Search for the cell housing the specified text and yield its [x, y] center coordinate. 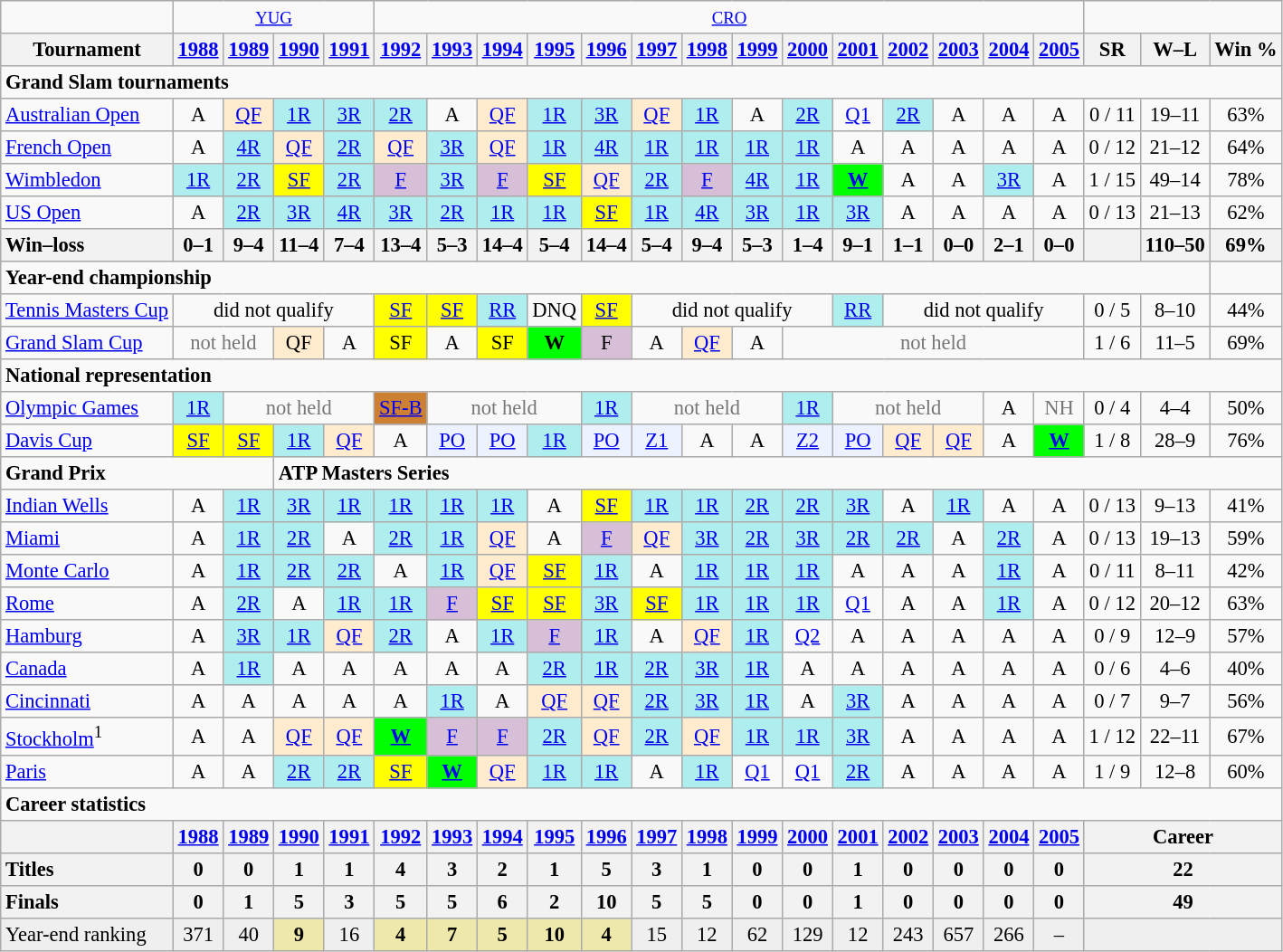
7–4 [349, 245]
Paris [87, 772]
National representation [641, 376]
Olympic Games [87, 408]
78% [1246, 180]
12–8 [1174, 772]
0 / 6 [1112, 669]
6 [502, 902]
21–13 [1174, 213]
11–4 [299, 245]
Tournament [87, 50]
Indian Wells [87, 506]
0 / 4 [1112, 408]
9–1 [858, 245]
8–11 [1174, 571]
Stockholm1 [87, 737]
W–L [1174, 50]
4–4 [1174, 408]
Career statistics [641, 804]
19–11 [1174, 115]
57% [1246, 636]
20–12 [1174, 604]
19–13 [1174, 538]
SF-B [401, 408]
1 / 9 [1112, 772]
16 [349, 935]
67% [1246, 737]
Monte Carlo [87, 571]
7 [452, 935]
9–7 [1174, 701]
9 [299, 935]
56% [1246, 701]
40% [1246, 669]
1 / 15 [1112, 180]
1 / 8 [1112, 441]
0 / 5 [1112, 310]
Rome [87, 604]
Win–loss [87, 245]
Year-end ranking [87, 935]
21–12 [1174, 148]
59% [1246, 538]
US Open [87, 213]
15 [657, 935]
CRO [729, 17]
9–13 [1174, 506]
Hamburg [87, 636]
62 [757, 935]
Z1 [657, 441]
Grand Slam tournaments [641, 82]
1 / 12 [1112, 737]
50% [1246, 408]
– [1060, 935]
62% [1246, 213]
Z2 [808, 441]
4–6 [1174, 669]
49 [1183, 902]
1 / 6 [1112, 343]
SR [1112, 50]
13–4 [401, 245]
1–1 [908, 245]
Canada [87, 669]
129 [808, 935]
12–9 [1174, 636]
2–1 [1009, 245]
0 / 7 [1112, 701]
ATP Masters Series [777, 473]
NH [1060, 408]
243 [908, 935]
28–9 [1174, 441]
Davis Cup [87, 441]
49–14 [1174, 180]
22 [1183, 870]
Finals [87, 902]
76% [1246, 441]
Win % [1246, 50]
YUG [273, 17]
266 [1009, 935]
60% [1246, 772]
Miami [87, 538]
11–5 [1174, 343]
0–1 [198, 245]
371 [198, 935]
44% [1246, 310]
Grand Slam Cup [87, 343]
Australian Open [87, 115]
French Open [87, 148]
64% [1246, 148]
DNQ [554, 310]
1–4 [808, 245]
Tennis Masters Cup [87, 310]
0 / 9 [1112, 636]
42% [1246, 571]
41% [1246, 506]
657 [959, 935]
Q2 [808, 636]
Career [1183, 837]
8–10 [1174, 310]
Year-end championship [605, 278]
Wimbledon [87, 180]
Grand Prix [138, 473]
Titles [87, 870]
110–50 [1174, 245]
Cincinnati [87, 701]
40 [249, 935]
22–11 [1174, 737]
